Detect which cell encompasses the target text, then output its (X, Y) center coordinate. 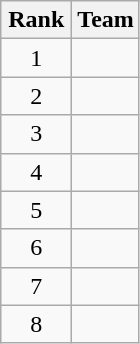
Team (106, 20)
8 (36, 324)
2 (36, 96)
4 (36, 172)
7 (36, 286)
6 (36, 248)
5 (36, 210)
1 (36, 58)
Rank (36, 20)
3 (36, 134)
